Output the (X, Y) coordinate of the center of the cell containing the given text.  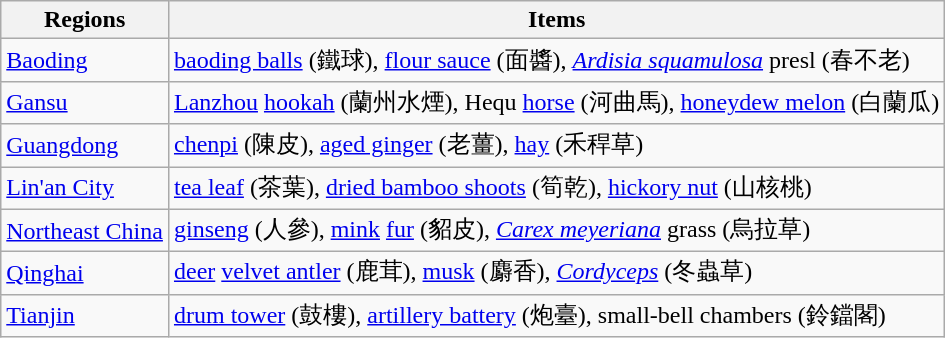
chenpi (陳皮), aged ginger (老薑), hay (禾稈草) (556, 146)
Baoding (85, 60)
tea leaf (茶葉), dried bamboo shoots (筍乾), hickory nut (山核桃) (556, 188)
drum tower (鼓樓), artillery battery (炮臺), small-bell chambers (鈴鐺閣) (556, 316)
Qinghai (85, 274)
Regions (85, 20)
Lanzhou hookah (蘭州水煙), Hequ horse (河曲馬), honeydew melon (白蘭瓜) (556, 102)
Gansu (85, 102)
Guangdong (85, 146)
ginseng (人參), mink fur (貂皮), Carex meyeriana grass (烏拉草) (556, 230)
Northeast China (85, 230)
Items (556, 20)
baoding balls (鐵球), flour sauce (面醬), Ardisia squamulosa presl (春不老) (556, 60)
Tianjin (85, 316)
Lin'an City (85, 188)
deer velvet antler (鹿茸), musk (麝香), Cordyceps (冬蟲草) (556, 274)
